Output the (x, y) coordinate of the center of the cell containing the given text.  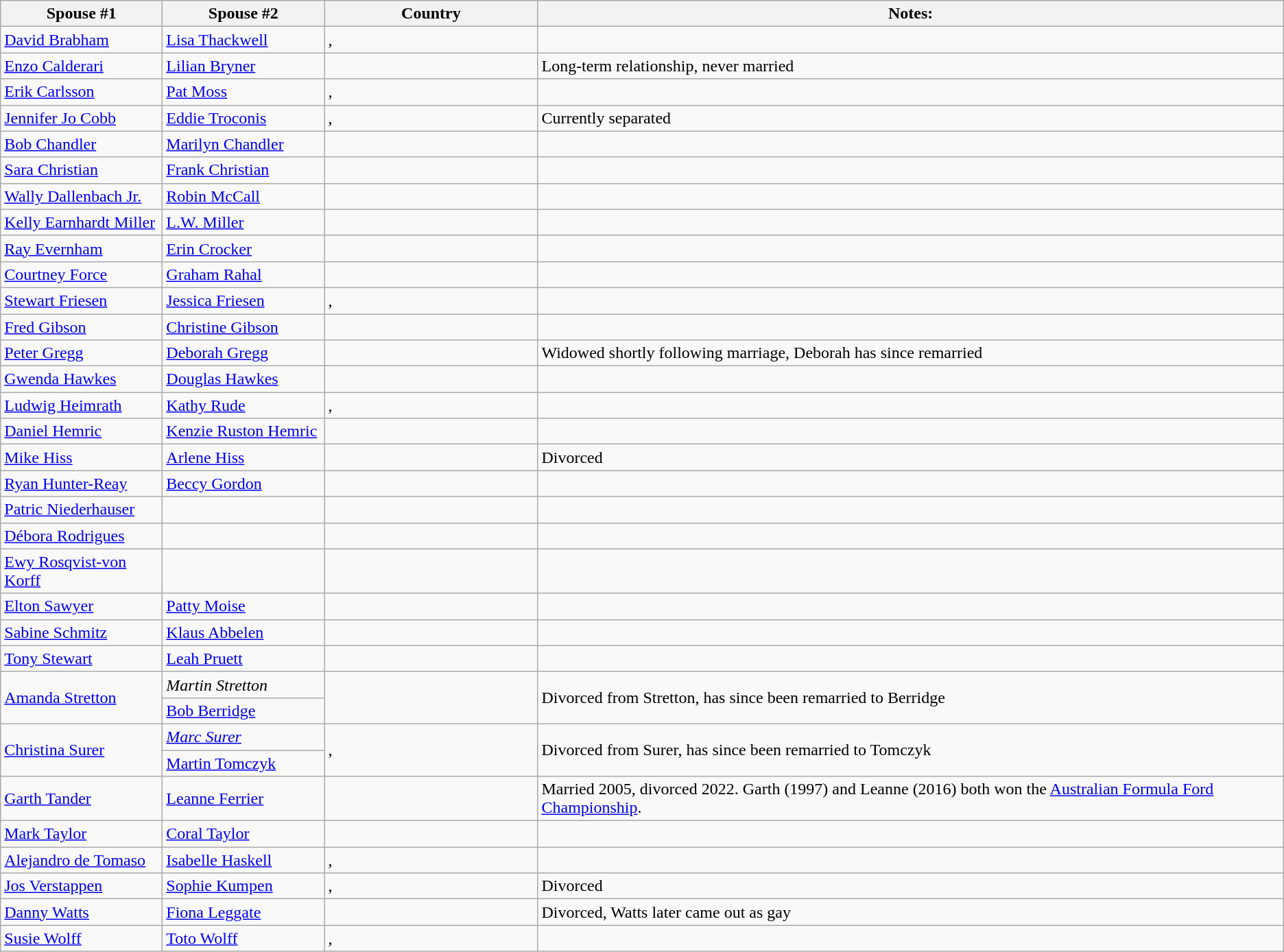
Fiona Leggate (243, 912)
David Brabham (82, 40)
Country (431, 14)
Enzo Calderari (82, 66)
Martin Stretton (243, 685)
Kathy Rude (243, 405)
Mike Hiss (82, 457)
Robin McCall (243, 196)
Ryan Hunter-Reay (82, 484)
Gwenda Hawkes (82, 379)
Arlene Hiss (243, 457)
Marc Surer (243, 737)
Spouse #1 (82, 14)
Ludwig Heimrath (82, 405)
Mark Taylor (82, 834)
Eddie Troconis (243, 118)
Toto Wolff (243, 938)
Erik Carlsson (82, 92)
Leanne Ferrier (243, 798)
Patric Niederhauser (82, 510)
Amanda Stretton (82, 698)
Martin Tomczyk (243, 763)
Wally Dallenbach Jr. (82, 196)
Danny Watts (82, 912)
Alejandro de Tomaso (82, 860)
Erin Crocker (243, 248)
Isabelle Haskell (243, 860)
Lisa Thackwell (243, 40)
Divorced, Watts later came out as gay (911, 912)
Susie Wolff (82, 938)
Sara Christian (82, 170)
Beccy Gordon (243, 484)
Ray Evernham (82, 248)
Deborah Gregg (243, 353)
Currently separated (911, 118)
Bob Chandler (82, 144)
Lilian Bryner (243, 66)
Douglas Hawkes (243, 379)
Divorced from Stretton, has since been remarried to Berridge (911, 698)
Divorced from Surer, has since been remarried to Tomczyk (911, 750)
Graham Rahal (243, 274)
Marilyn Chandler (243, 144)
Jessica Friesen (243, 300)
Kenzie Ruston Hemric (243, 431)
Coral Taylor (243, 834)
Stewart Friesen (82, 300)
Notes: (911, 14)
Courtney Force (82, 274)
Peter Gregg (82, 353)
Married 2005, divorced 2022. Garth (1997) and Leanne (2016) both won the Australian Formula Ford Championship. (911, 798)
Tony Stewart (82, 658)
Ewy Rosqvist-von Korff (82, 571)
Kelly Earnhardt Miller (82, 222)
Widowed shortly following marriage, Deborah has since remarried (911, 353)
Fred Gibson (82, 327)
Spouse #2 (243, 14)
Sophie Kumpen (243, 886)
Daniel Hemric (82, 431)
Long-term relationship, never married (911, 66)
Christina Surer (82, 750)
Patty Moise (243, 606)
Leah Pruett (243, 658)
L.W. Miller (243, 222)
Garth Tander (82, 798)
Pat Moss (243, 92)
Sabine Schmitz (82, 632)
Frank Christian (243, 170)
Bob Berridge (243, 711)
Elton Sawyer (82, 606)
Klaus Abbelen (243, 632)
Débora Rodrigues (82, 536)
Jos Verstappen (82, 886)
Jennifer Jo Cobb (82, 118)
Christine Gibson (243, 327)
